Scan for the cell matching the given text and deliver its (x, y) coordinate at center. 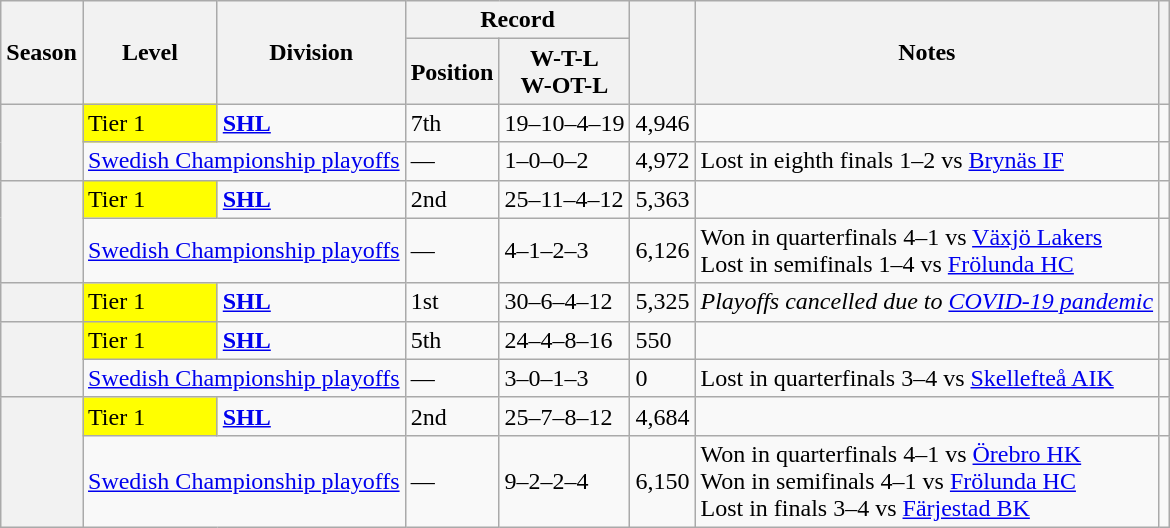
25–7–8–12 (564, 416)
1st (452, 302)
Level (150, 52)
Lost in quarterfinals 3–4 vs Skellefteå AIK (927, 378)
Division (311, 52)
9–2–2–4 (564, 481)
1–0–0–2 (564, 161)
5,325 (662, 302)
5,363 (662, 199)
6,126 (662, 250)
4,684 (662, 416)
5th (452, 340)
Playoffs cancelled due to COVID-19 pandemic (927, 302)
Record (518, 20)
Season (42, 52)
550 (662, 340)
W-T-LW-OT-L (564, 72)
7th (452, 123)
Won in quarterfinals 4–1 vs Växjö LakersLost in semifinals 1–4 vs Frölunda HC (927, 250)
4,972 (662, 161)
6,150 (662, 481)
19–10–4–19 (564, 123)
4–1–2–3 (564, 250)
Lost in eighth finals 1–2 vs Brynäs IF (927, 161)
30–6–4–12 (564, 302)
0 (662, 378)
Position (452, 72)
Notes (927, 52)
3–0–1–3 (564, 378)
24–4–8–16 (564, 340)
Won in quarterfinals 4–1 vs Örebro HKWon in semifinals 4–1 vs Frölunda HC Lost in finals 3–4 vs Färjestad BK (927, 481)
25–11–4–12 (564, 199)
4,946 (662, 123)
